From the cell containing the given text, extract its center point as [X, Y] coordinate. 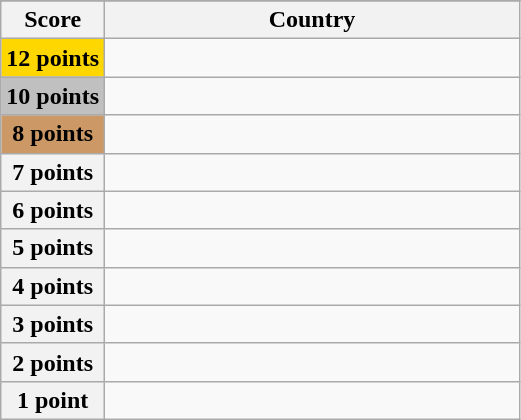
8 points [53, 134]
Score [53, 20]
4 points [53, 286]
7 points [53, 172]
3 points [53, 324]
1 point [53, 400]
Country [312, 20]
2 points [53, 362]
12 points [53, 58]
10 points [53, 96]
6 points [53, 210]
5 points [53, 248]
